Detect which cell encompasses the target text, then output its (x, y) center coordinate. 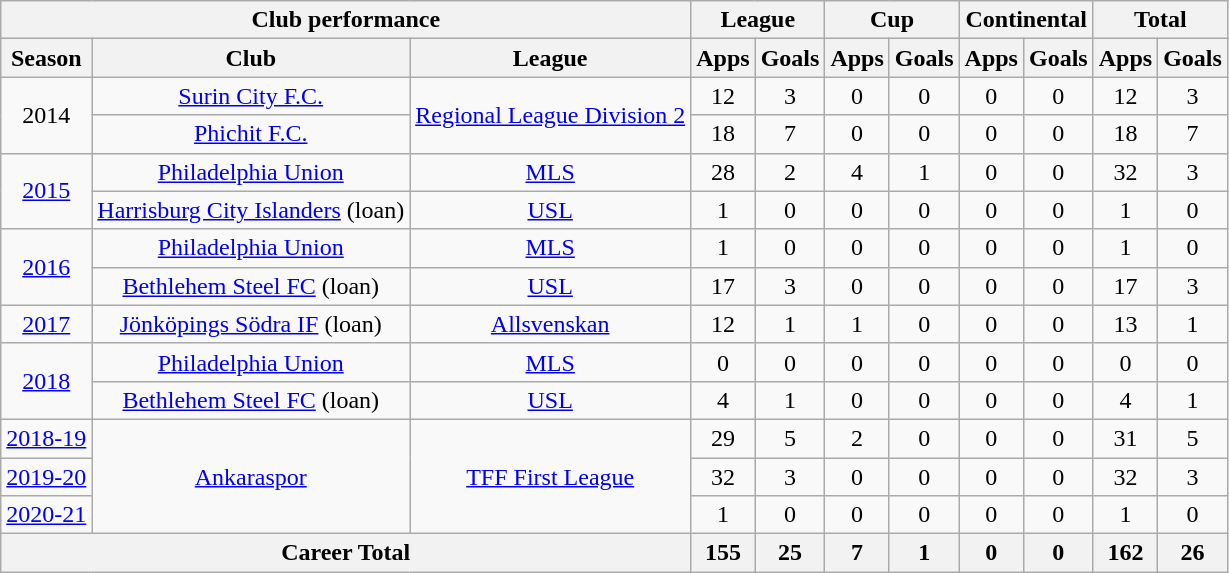
Career Total (346, 553)
Regional League Division 2 (550, 115)
155 (723, 553)
2019-20 (46, 477)
Allsvenskan (550, 324)
Ankaraspor (251, 476)
Surin City F.C. (251, 96)
Club performance (346, 20)
25 (790, 553)
2017 (46, 324)
Harrisburg City Islanders (loan) (251, 210)
Jönköpings Södra IF (loan) (251, 324)
2018 (46, 381)
2018-19 (46, 438)
2020-21 (46, 515)
29 (723, 438)
2016 (46, 267)
Club (251, 58)
Cup (892, 20)
Phichit F.C. (251, 134)
2014 (46, 115)
26 (1193, 553)
Continental (1026, 20)
TFF First League (550, 476)
2015 (46, 191)
Season (46, 58)
31 (1125, 438)
Total (1160, 20)
162 (1125, 553)
28 (723, 172)
13 (1125, 324)
